From the cell containing the given text, extract its center point as [X, Y] coordinate. 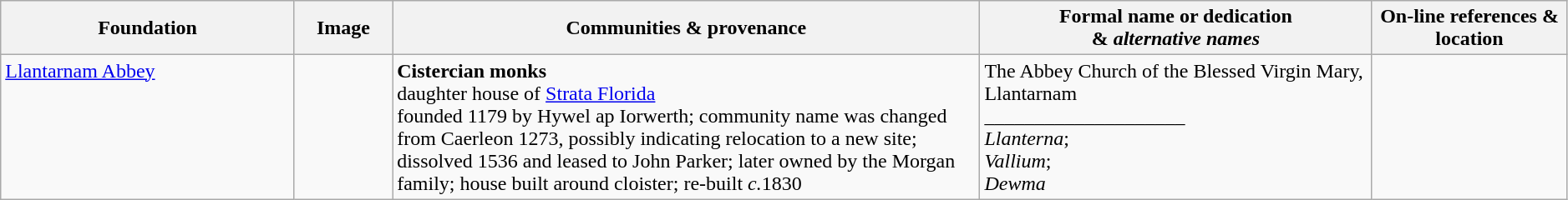
The Abbey Church of the Blessed Virgin Mary, Llantarnam____________________Llanterna;Vallium;Dewma [1176, 127]
Llantarnam Abbey [148, 127]
On-line references & location [1469, 28]
Formal name or dedication & alternative names [1176, 28]
Foundation [148, 28]
Image [343, 28]
Communities & provenance [687, 28]
